Find where the given text appears and provide that cell's center as [X, Y] coordinate. 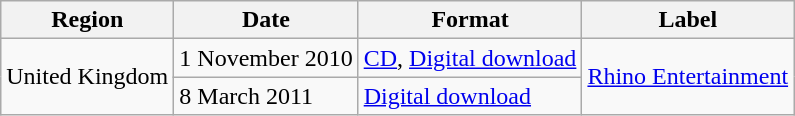
8 March 2011 [266, 96]
United Kingdom [88, 77]
Date [266, 20]
Region [88, 20]
CD, Digital download [470, 58]
1 November 2010 [266, 58]
Digital download [470, 96]
Label [688, 20]
Rhino Entertainment [688, 77]
Format [470, 20]
